Pinpoint the cell where the given text exists, returning its (x, y) midpoint coordinate. 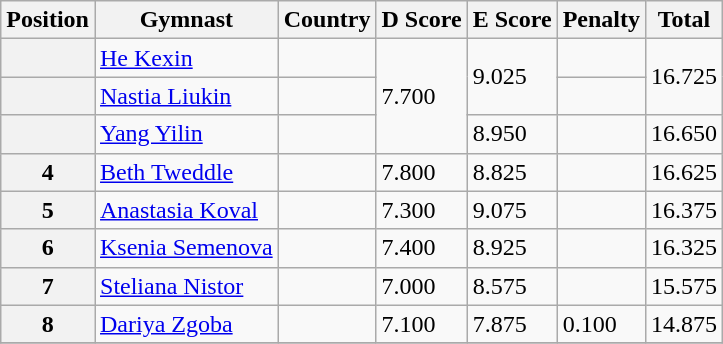
16.375 (684, 210)
Anastasia Koval (186, 210)
Penalty (601, 20)
D Score (422, 20)
Ksenia Semenova (186, 248)
7.100 (422, 324)
Total (684, 20)
9.025 (512, 77)
5 (48, 210)
7.700 (422, 96)
16.650 (684, 134)
Dariya Zgoba (186, 324)
7.000 (422, 286)
Position (48, 20)
8.825 (512, 172)
8 (48, 324)
He Kexin (186, 58)
15.575 (684, 286)
7.300 (422, 210)
4 (48, 172)
9.075 (512, 210)
8.950 (512, 134)
Nastia Liukin (186, 96)
8.575 (512, 286)
16.725 (684, 77)
16.625 (684, 172)
Yang Yilin (186, 134)
8.925 (512, 248)
6 (48, 248)
7.800 (422, 172)
Gymnast (186, 20)
7.875 (512, 324)
7 (48, 286)
Beth Tweddle (186, 172)
0.100 (601, 324)
Country (327, 20)
Steliana Nistor (186, 286)
E Score (512, 20)
16.325 (684, 248)
7.400 (422, 248)
14.875 (684, 324)
